Pinpoint the cell where the given text exists, returning its [x, y] midpoint coordinate. 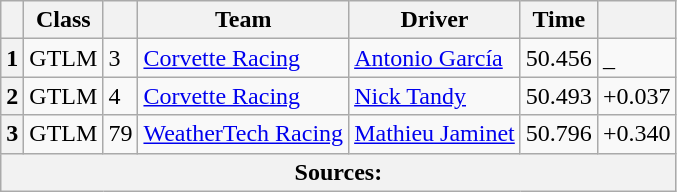
Team [244, 20]
Sources: [338, 172]
1 [12, 58]
4 [120, 96]
79 [120, 134]
2 [12, 96]
50.493 [558, 96]
Mathieu Jaminet [435, 134]
Nick Tandy [435, 96]
50.456 [558, 58]
Antonio García [435, 58]
+0.037 [636, 96]
WeatherTech Racing [244, 134]
Time [558, 20]
Driver [435, 20]
Class [64, 20]
_ [636, 58]
+0.340 [636, 134]
50.796 [558, 134]
